For the text-containing cell, return its midpoint in [X, Y] coordinate format. 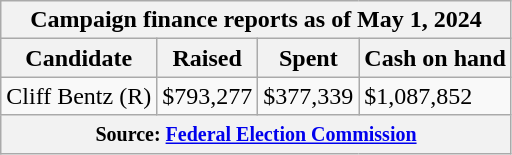
Source: Federal Election Commission [256, 134]
Campaign finance reports as of May 1, 2024 [256, 20]
$1,087,852 [435, 96]
Cash on hand [435, 58]
Spent [308, 58]
$793,277 [208, 96]
Raised [208, 58]
Candidate [79, 58]
$377,339 [308, 96]
Cliff Bentz (R) [79, 96]
